Output the [x, y] coordinate of the center of the cell containing the given text.  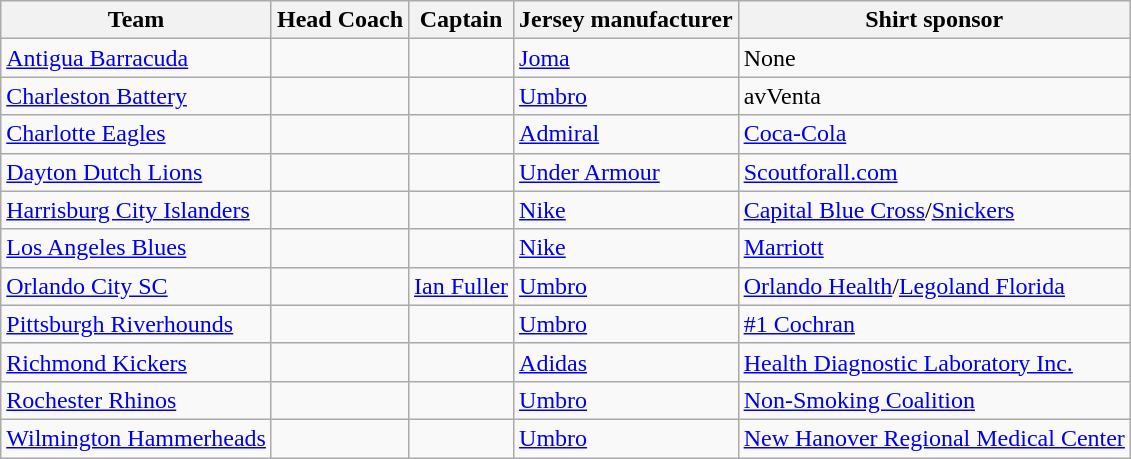
Coca-Cola [934, 134]
None [934, 58]
Richmond Kickers [136, 362]
Non-Smoking Coalition [934, 400]
Antigua Barracuda [136, 58]
avVenta [934, 96]
Orlando City SC [136, 286]
Jersey manufacturer [626, 20]
Shirt sponsor [934, 20]
Joma [626, 58]
Health Diagnostic Laboratory Inc. [934, 362]
Admiral [626, 134]
Wilmington Hammerheads [136, 438]
New Hanover Regional Medical Center [934, 438]
Charleston Battery [136, 96]
Adidas [626, 362]
Harrisburg City Islanders [136, 210]
Capital Blue Cross/Snickers [934, 210]
Rochester Rhinos [136, 400]
Marriott [934, 248]
Los Angeles Blues [136, 248]
Charlotte Eagles [136, 134]
Scoutforall.com [934, 172]
Under Armour [626, 172]
#1 Cochran [934, 324]
Team [136, 20]
Pittsburgh Riverhounds [136, 324]
Ian Fuller [462, 286]
Dayton Dutch Lions [136, 172]
Head Coach [340, 20]
Orlando Health/Legoland Florida [934, 286]
Captain [462, 20]
